From the cell containing the given text, extract its center point as (X, Y) coordinate. 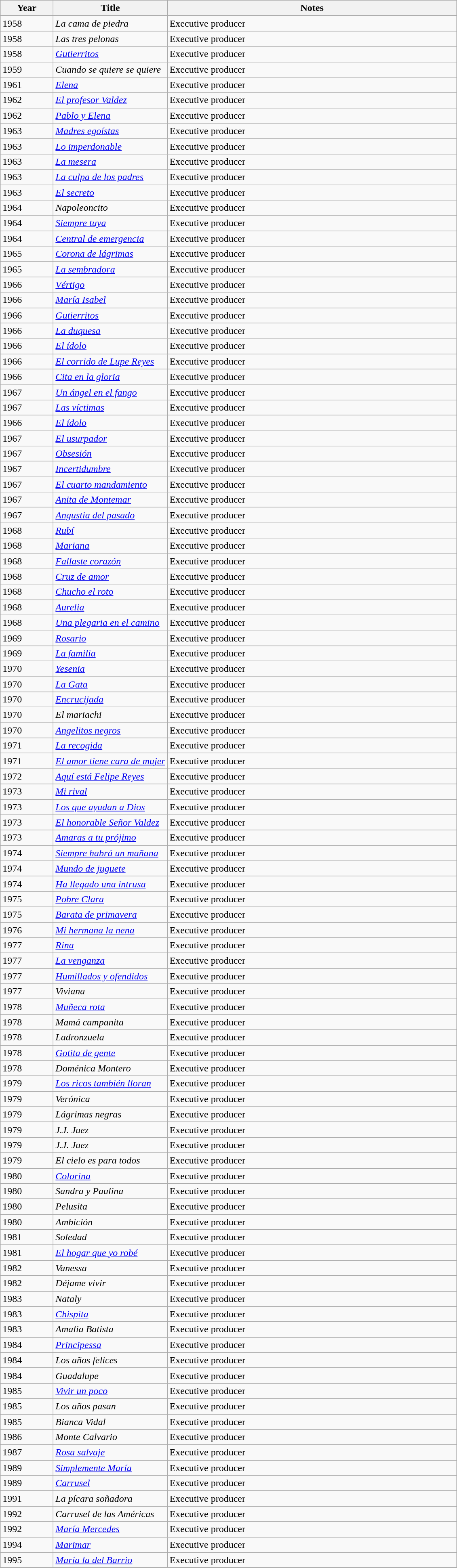
Rosa salvaje (110, 1453)
Napoleoncito (110, 208)
Una plegaria en el camino (110, 623)
Nataly (110, 1299)
Encrucijada (110, 700)
1994 (27, 1545)
Viviana (110, 992)
Mi hermana la nena (110, 930)
El hogar que yo robé (110, 1253)
Mundo de juguete (110, 868)
Principessa (110, 1345)
Verónica (110, 1099)
El usurpador (110, 438)
Aurelia (110, 607)
Carrusel (110, 1483)
1972 (27, 776)
Los ricos también lloran (110, 1084)
Las tres pelonas (110, 39)
1991 (27, 1499)
Colorina (110, 1176)
Mamá campanita (110, 1022)
El secreto (110, 193)
Elena (110, 85)
Incertidumbre (110, 469)
La recogida (110, 746)
Sandra y Paulina (110, 1191)
Angustia del pasado (110, 515)
La familia (110, 653)
La Gata (110, 684)
Doménica Montero (110, 1068)
El amor tiene cara de mujer (110, 761)
Rubí (110, 530)
Lo imperdonable (110, 146)
Barata de primavera (110, 914)
Central de emergencia (110, 239)
Madres egoístas (110, 131)
Amalia Batista (110, 1329)
1986 (27, 1437)
La sembradora (110, 269)
María la del Barrio (110, 1560)
Déjame vivir (110, 1283)
La mesera (110, 161)
El cuarto mandamiento (110, 484)
Pobre Clara (110, 899)
El cielo es para todos (110, 1160)
María Isabel (110, 300)
Ambición (110, 1222)
Amaras a tu prójimo (110, 838)
Los que ayudan a Dios (110, 807)
1976 (27, 930)
Anita de Montemar (110, 500)
Rina (110, 945)
Gotita de gente (110, 1053)
Pablo y Elena (110, 115)
La venganza (110, 961)
Ha llegado una intrusa (110, 884)
Pelusita (110, 1207)
Mi rival (110, 792)
Notes (312, 8)
El corrido de Lupe Reyes (110, 361)
Soledad (110, 1237)
Carrusel de las Américas (110, 1514)
El mariachi (110, 715)
Ladronzuela (110, 1038)
Corona de lágrimas (110, 254)
Bianca Vidal (110, 1421)
Un ángel en el fango (110, 392)
Guadalupe (110, 1375)
1959 (27, 69)
Cruz de amor (110, 576)
María Mercedes (110, 1529)
El honorable Señor Valdez (110, 822)
Mariana (110, 546)
Las víctimas (110, 407)
Obsesión (110, 454)
Vanessa (110, 1268)
Siempre tuya (110, 223)
El profesor Valdez (110, 100)
Cita en la gloria (110, 377)
Fallaste corazón (110, 561)
Muñeca rota (110, 1007)
Los años pasan (110, 1406)
Los años felices (110, 1360)
Vértigo (110, 285)
Title (110, 8)
Siempre habrá un mañana (110, 853)
1995 (27, 1560)
La culpa de los padres (110, 177)
La duquesa (110, 331)
Year (27, 8)
Cuando se quiere se quiere (110, 69)
Vivir un poco (110, 1391)
Yesenia (110, 669)
Angelitos negros (110, 730)
La cama de piedra (110, 23)
Simplemente María (110, 1468)
Monte Calvario (110, 1437)
Aquí está Felipe Reyes (110, 776)
Chucho el roto (110, 592)
Marimar (110, 1545)
1961 (27, 85)
Humillados y ofendidos (110, 976)
Lágrimas negras (110, 1114)
Chispita (110, 1314)
1987 (27, 1453)
Rosario (110, 638)
La pícara soñadora (110, 1499)
